Search for the cell housing the specified text and yield its (x, y) center coordinate. 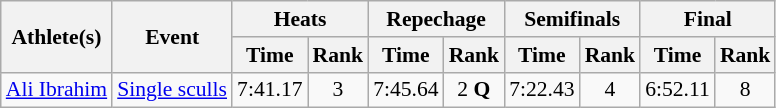
4 (610, 90)
8 (746, 90)
3 (338, 90)
7:45.64 (406, 90)
Event (172, 36)
7:22.43 (542, 90)
Heats (300, 19)
Semifinals (572, 19)
Single sculls (172, 90)
Athlete(s) (56, 36)
Repechage (436, 19)
Final (708, 19)
Ali Ibrahim (56, 90)
7:41.17 (270, 90)
6:52.11 (678, 90)
2 Q (474, 90)
